For the text-containing cell, return its midpoint in [X, Y] coordinate format. 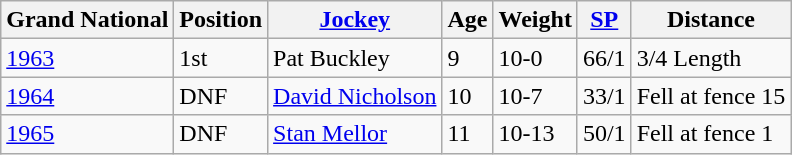
Jockey [355, 20]
11 [468, 134]
Stan Mellor [355, 134]
Fell at fence 1 [711, 134]
Weight [535, 20]
Grand National [88, 20]
66/1 [604, 58]
Fell at fence 15 [711, 96]
33/1 [604, 96]
Position [221, 20]
10 [468, 96]
1964 [88, 96]
10-7 [535, 96]
SP [604, 20]
9 [468, 58]
Pat Buckley [355, 58]
Distance [711, 20]
1963 [88, 58]
50/1 [604, 134]
10-0 [535, 58]
1965 [88, 134]
3/4 Length [711, 58]
Age [468, 20]
10-13 [535, 134]
1st [221, 58]
David Nicholson [355, 96]
